Detect which cell encompasses the target text, then output its (X, Y) center coordinate. 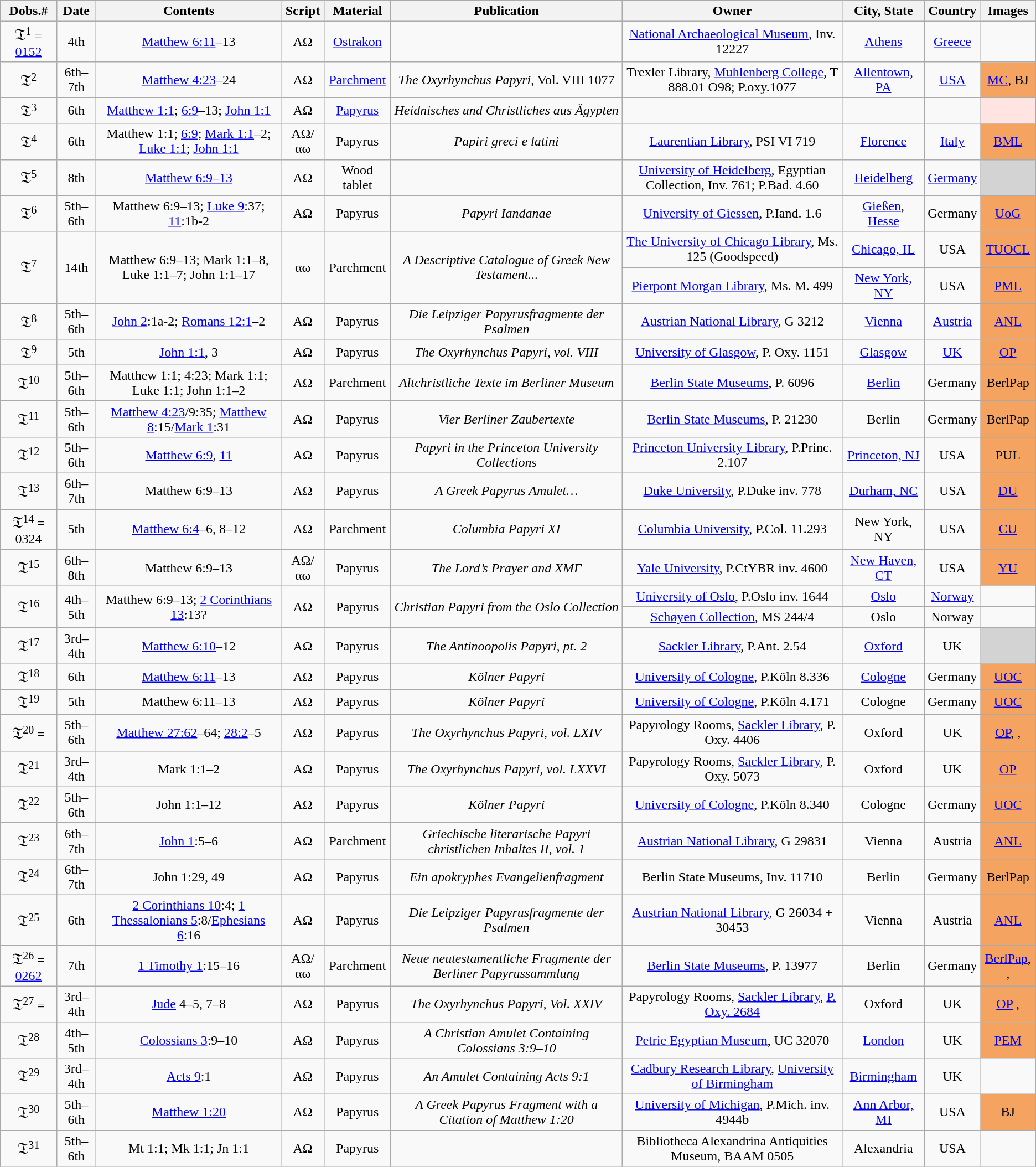
The Oxyrhynchus Papyri, vol. LXXVI (507, 768)
Papyri Iandanae (507, 214)
City, State (883, 11)
UoG (1008, 214)
The University of Chicago Library, Ms. 125 (Goodspeed) (733, 249)
Owner (733, 11)
Altchristliche Texte im Berliner Museum (507, 383)
Princeton, NJ (883, 455)
Columbia University, P.Col. 11.293 (733, 529)
MC, BJ (1008, 80)
𝔗4 (29, 142)
Christian Papyri from the Oslo Collection (507, 607)
Mark 1:1–2 (189, 768)
4th (76, 42)
𝔗24 (29, 877)
Script (302, 11)
Matthew 4:23/9:35; Matthew 8:15/Mark 1:31 (189, 419)
𝔗30 (29, 1113)
𝔗16 (29, 607)
Austrian National Library, G 3212 (733, 321)
OP , (1008, 1004)
Pierpont Morgan Library, Ms. M. 499 (733, 286)
BML (1008, 142)
Austrian National Library, G 29831 (733, 840)
𝔗1 = 0152 (29, 42)
New Haven, CT (883, 568)
Publication (507, 11)
𝔗19 (29, 702)
Ein apokryphes Evangelienfragment (507, 877)
Athens (883, 42)
Wood tablet (358, 177)
Acts 9:1 (189, 1076)
Berlin State Museums, P. 13977 (733, 965)
𝔗12 (29, 455)
Matthew 6:10–12 (189, 646)
Matthew 6:9–13; Mark 1:1–8, Luke 1:1–7; John 1:1–17 (189, 267)
CU (1008, 529)
Berlin State Museums, P. 6096 (733, 383)
Duke University, P.Duke inv. 778 (733, 492)
Allentown, PA (883, 80)
𝔗13 (29, 492)
Mt 1:1; Mk 1:1; Jn 1:1 (189, 1148)
1 Timothy 1:15–16 (189, 965)
Papyrology Rooms, Sackler Library, P. Oxy. 4406 (733, 733)
𝔗26 = 0262 (29, 965)
Schøyen Collection, MS 244/4 (733, 617)
The Oxyrhynchus Papyri, vol. VIII (507, 352)
Greece (952, 42)
Durham, NC (883, 492)
Florence (883, 142)
Contents (189, 11)
A Greek Papyrus Fragment with a Citation of Matthew 1:20 (507, 1113)
University of Giessen, P.Iand. 1.6 (733, 214)
Matthew 6:9, 11 (189, 455)
Matthew 6:9–13; 2 Corinthians 13:13? (189, 607)
The Lord’s Prayer and ΧΜΓ (507, 568)
𝔗29 (29, 1076)
𝔗20 = (29, 733)
αω (302, 267)
Petrie Egyptian Museum, UC 32070 (733, 1041)
An Amulet Containing Acts 9:1 (507, 1076)
PUL (1008, 455)
𝔗5 (29, 177)
𝔗10 (29, 383)
Papyri in the Princeton University Collections (507, 455)
Princeton University Library, P.Princ. 2.107 (733, 455)
University of Cologne, P.Köln 8.336 (733, 677)
The Oxyrhynchus Papyri, Vol. XXIV (507, 1004)
Vier Berliner Zaubertexte (507, 419)
𝔗17 (29, 646)
Matthew 4:23–24 (189, 80)
Jude 4–5, 7–8 (189, 1004)
PEM (1008, 1041)
Gießen, Hesse (883, 214)
Neue neutestamentliche Fragmente der Berliner Papyrussammlung (507, 965)
Trexler Library, Muhlenberg College, T 888.01 O98; P.oxy.1077 (733, 80)
𝔗23 (29, 840)
John 2:1a-2; Romans 12:1–2 (189, 321)
𝔗28 (29, 1041)
Dobs.# (29, 11)
Images (1008, 11)
John 1:1–12 (189, 805)
𝔗22 (29, 805)
The Oxyrhynchus Papyri, vol. LXIV (507, 733)
𝔗8 (29, 321)
Papiri greci e latini (507, 142)
BerlPap, , (1008, 965)
𝔗15 (29, 568)
TUOCL (1008, 249)
The Oxyrhynchus Papyri, Vol. VIII 1077 (507, 80)
Alexandria (883, 1148)
A Greek Papyrus Amulet… (507, 492)
Griechische literarische Papyri christlichen Inhaltes II, vol. 1 (507, 840)
𝔗2 (29, 80)
University of Cologne, P.Köln 4.171 (733, 702)
University of Michigan, P.Mich. inv. 4944b (733, 1113)
YU (1008, 568)
PML (1008, 286)
6th–8th (76, 568)
Matthew 1:20 (189, 1113)
𝔗27 = (29, 1004)
Laurentian Library, PSI VI 719 (733, 142)
The Antinoopolis Papyri, pt. 2 (507, 646)
Heidelberg (883, 177)
National Archaeological Museum, Inv. 12227 (733, 42)
University of Heidelberg, Egyptian Collection, Inv. 761; P.Bad. 4.60 (733, 177)
Italy (952, 142)
University of Oslo, P.Oslo inv. 1644 (733, 596)
Colossians 3:9–10 (189, 1041)
Date (76, 11)
𝔗11 (29, 419)
𝔗6 (29, 214)
Material (358, 11)
Ostrakon (358, 42)
Cadbury Research Library, University of Birmingham (733, 1076)
Matthew 1:1; 6:9–13; John 1:1 (189, 111)
Berlin State Museums, Inv. 11710 (733, 877)
Heidnisches und Christliches aus Ägypten (507, 111)
London (883, 1041)
John 1:29, 49 (189, 877)
𝔗21 (29, 768)
Matthew 1:1; 6:9; Mark 1:1–2; Luke 1:1; John 1:1 (189, 142)
Sackler Library, P.Ant. 2.54 (733, 646)
𝔗14 = 0324 (29, 529)
Austrian National Library, G 26034 + 30453 (733, 920)
A Christian Amulet Containing Colossians 3:9–10 (507, 1041)
𝔗18 (29, 677)
Matthew 27:62–64; 28:2–5 (189, 733)
Chicago, IL (883, 249)
Matthew 6:9–13; Luke 9:37; 11:1b-2 (189, 214)
2 Corinthians 10:4; 1 Thessalonians 5:8/Ephesians 6:16 (189, 920)
Birmingham (883, 1076)
14th (76, 267)
Glasgow (883, 352)
John 1:5–6 (189, 840)
Matthew 1:1; 4:23; Mark 1:1; Luke 1:1; John 1:1–2 (189, 383)
Matthew 6:4–6, 8–12 (189, 529)
Papyrology Rooms, Sackler Library, P. Oxy. 2684 (733, 1004)
Country (952, 11)
7th (76, 965)
Berlin State Museums, P. 21230 (733, 419)
A Descriptive Catalogue of Greek New Testament... (507, 267)
𝔗9 (29, 352)
𝔗3 (29, 111)
Columbia Papyri XI (507, 529)
University of Cologne, P.Köln 8.340 (733, 805)
DU (1008, 492)
John 1:1, 3 (189, 352)
OP, , (1008, 733)
Bibliotheca Alexandrina Antiquities Museum, BAAM 0505 (733, 1148)
𝔗7 (29, 267)
Ann Arbor, MI (883, 1113)
𝔗31 (29, 1148)
𝔗25 (29, 920)
BJ (1008, 1113)
8th (76, 177)
Papyrology Rooms, Sackler Library, P. Oxy. 5073 (733, 768)
Yale University, P.CtYBR inv. 4600 (733, 568)
University of Glasgow, P. Oxy. 1151 (733, 352)
